Extract the (x, y) coordinate from the center of the cell holding the provided text.  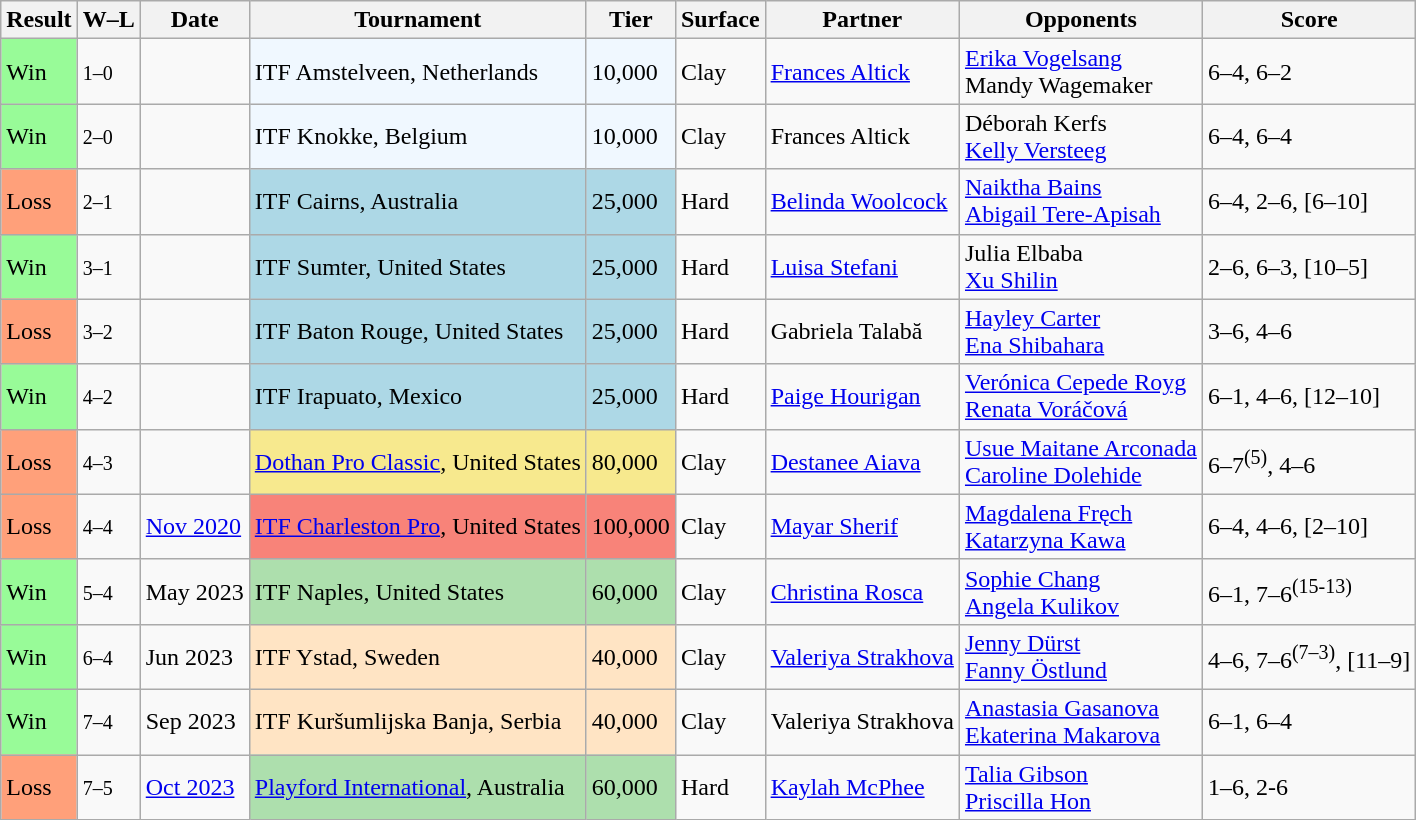
6–1, 6–4 (1308, 722)
Jun 2023 (194, 656)
ITF Ystad, Sweden (418, 656)
Sophie Chang Angela Kulikov (1080, 592)
Erika Vogelsang Mandy Wagemaker (1080, 72)
ITF Cairns, Australia (418, 202)
Sep 2023 (194, 722)
3–1 (108, 266)
5–4 (108, 592)
Hayley Carter Ena Shibahara (1080, 332)
1–6, 2-6 (1308, 786)
Score (1308, 20)
W–L (108, 20)
6–4, 2–6, [6–10] (1308, 202)
Usue Maitane Arconada Caroline Dolehide (1080, 462)
Dothan Pro Classic, United States (418, 462)
Déborah Kerfs Kelly Versteeg (1080, 136)
4–6, 7–6(7–3), [11–9] (1308, 656)
4–3 (108, 462)
ITF Sumter, United States (418, 266)
ITF Knokke, Belgium (418, 136)
6–4, 6–4 (1308, 136)
Destanee Aiava (862, 462)
6–1, 7–6(15-13) (1308, 592)
Anastasia Gasanova Ekaterina Makarova (1080, 722)
6–4 (108, 656)
Playford International, Australia (418, 786)
2–6, 6–3, [10–5] (1308, 266)
May 2023 (194, 592)
ITF Irapuato, Mexico (418, 396)
Gabriela Talabă (862, 332)
Verónica Cepede Royg Renata Voráčová (1080, 396)
4–4 (108, 526)
4–2 (108, 396)
ITF Baton Rouge, United States (418, 332)
Date (194, 20)
Kaylah McPhee (862, 786)
Oct 2023 (194, 786)
3–2 (108, 332)
Opponents (1080, 20)
Result (39, 20)
2–0 (108, 136)
Nov 2020 (194, 526)
6–4, 4–6, [2–10] (1308, 526)
Christina Rosca (862, 592)
Naiktha Bains Abigail Tere-Apisah (1080, 202)
ITF Charleston Pro, United States (418, 526)
3–6, 4–6 (1308, 332)
Paige Hourigan (862, 396)
Luisa Stefani (862, 266)
Magdalena Fręch Katarzyna Kawa (1080, 526)
Talia Gibson Priscilla Hon (1080, 786)
Julia Elbaba Xu Shilin (1080, 266)
ITF Kuršumlijska Banja, Serbia (418, 722)
Partner (862, 20)
2–1 (108, 202)
ITF Naples, United States (418, 592)
6–1, 4–6, [12–10] (1308, 396)
Tier (630, 20)
6–4, 6–2 (1308, 72)
ITF Amstelveen, Netherlands (418, 72)
Tournament (418, 20)
Mayar Sherif (862, 526)
7–5 (108, 786)
Belinda Woolcock (862, 202)
80,000 (630, 462)
Surface (720, 20)
7–4 (108, 722)
Jenny Dürst Fanny Östlund (1080, 656)
1–0 (108, 72)
6–7(5), 4–6 (1308, 462)
100,000 (630, 526)
